Extract the [x, y] coordinate from the center of the cell holding the provided text.  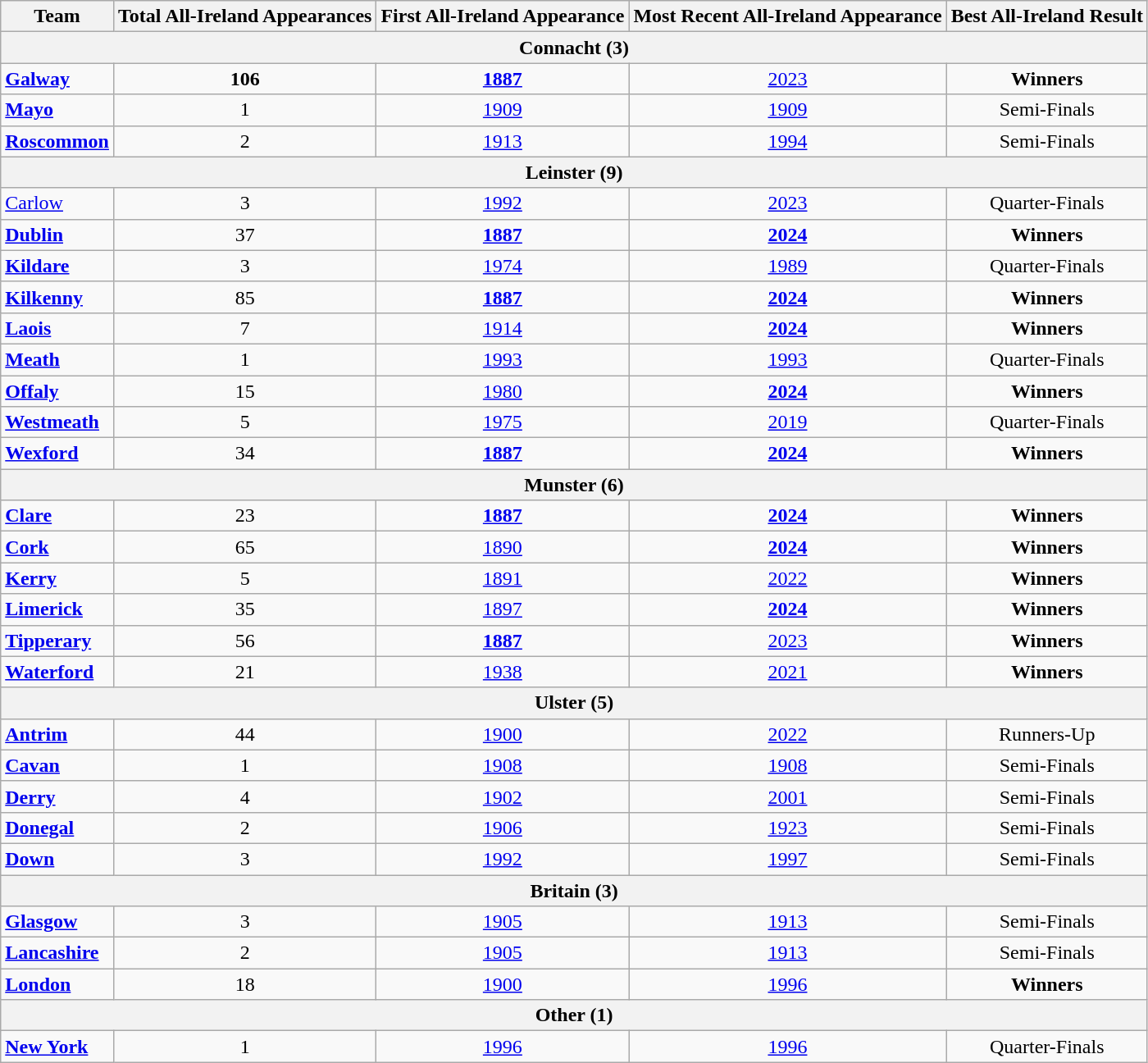
Runners-Up [1046, 734]
Meath [57, 359]
1975 [503, 422]
37 [244, 235]
Cork [57, 547]
Team [57, 16]
Lancashire [57, 953]
21 [244, 672]
35 [244, 609]
Waterford [57, 672]
Dublin [57, 235]
Most Recent All-Ireland Appearance [787, 16]
56 [244, 641]
1914 [503, 328]
Offaly [57, 391]
Kerry [57, 578]
Connacht (3) [574, 48]
1997 [787, 859]
Cavan [57, 765]
Other (1) [574, 1015]
Mayo [57, 110]
4 [244, 796]
18 [244, 984]
Derry [57, 796]
2021 [787, 672]
1980 [503, 391]
106 [244, 79]
1989 [787, 266]
Limerick [57, 609]
Carlow [57, 203]
Wexford [57, 454]
Kildare [57, 266]
Glasgow [57, 922]
1902 [503, 796]
Westmeath [57, 422]
Leinster (9) [574, 172]
1891 [503, 578]
Galway [57, 79]
1938 [503, 672]
15 [244, 391]
1923 [787, 828]
Total All-Ireland Appearances [244, 16]
44 [244, 734]
65 [244, 547]
1890 [503, 547]
85 [244, 297]
2019 [787, 422]
Donegal [57, 828]
Roscommon [57, 141]
First All-Ireland Appearance [503, 16]
Kilkenny [57, 297]
London [57, 984]
23 [244, 516]
New York [57, 1047]
7 [244, 328]
1906 [503, 828]
34 [244, 454]
1897 [503, 609]
Antrim [57, 734]
Down [57, 859]
2001 [787, 796]
Britain (3) [574, 890]
Munster (6) [574, 485]
1994 [787, 141]
Best All-Ireland Result [1046, 16]
1974 [503, 266]
Tipperary [57, 641]
Laois [57, 328]
Ulster (5) [574, 703]
Clare [57, 516]
